Output the (x, y) coordinate of the center of the cell containing the given text.  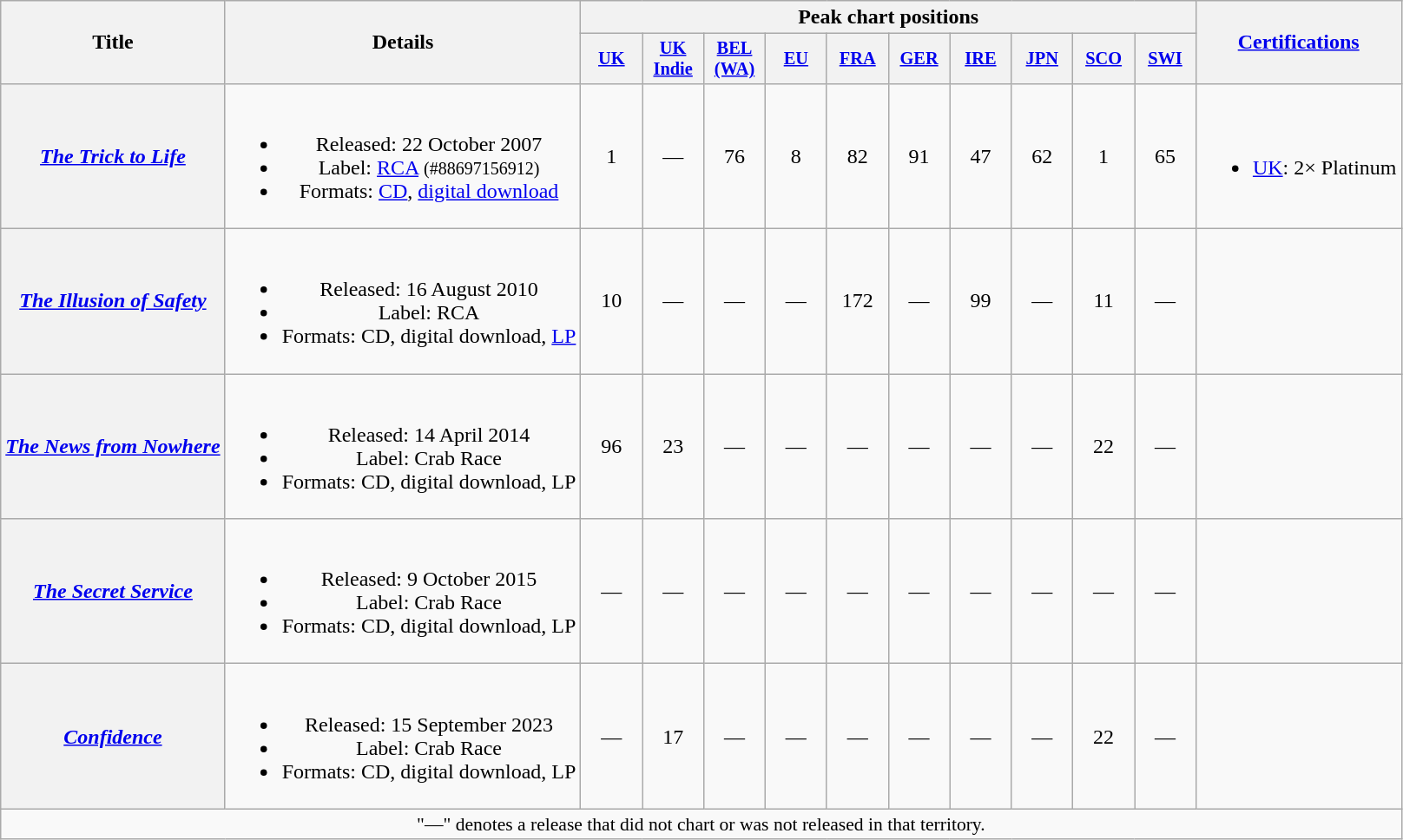
76 (734, 156)
UK: 2× Platinum (1299, 156)
IRE (981, 59)
47 (981, 156)
The Secret Service (113, 592)
62 (1042, 156)
GER (919, 59)
96 (611, 446)
EU (795, 59)
10 (611, 302)
Confidence (113, 736)
Released: 14 April 2014Label: Crab RaceFormats: CD, digital download, LP (403, 446)
91 (919, 156)
11 (1104, 302)
82 (858, 156)
UK (611, 59)
65 (1165, 156)
Released: 16 August 2010Label: RCAFormats: CD, digital download, LP (403, 302)
99 (981, 302)
FRA (858, 59)
Released: 9 October 2015Label: Crab RaceFormats: CD, digital download, LP (403, 592)
23 (674, 446)
Released: 15 September 2023Label: Crab RaceFormats: CD, digital download, LP (403, 736)
The News from Nowhere (113, 446)
SCO (1104, 59)
17 (674, 736)
JPN (1042, 59)
Released: 22 October 2007Label: RCA (#88697156912)Formats: CD, digital download (403, 156)
Title (113, 43)
"—" denotes a release that did not chart or was not released in that territory. (701, 824)
UKIndie (674, 59)
172 (858, 302)
BEL(WA) (734, 59)
SWI (1165, 59)
8 (795, 156)
Peak chart positions (889, 17)
The Illusion of Safety (113, 302)
Certifications (1299, 43)
The Trick to Life (113, 156)
Details (403, 43)
